Return the (x, y) coordinate for the center point of the cell that contains the specified text.  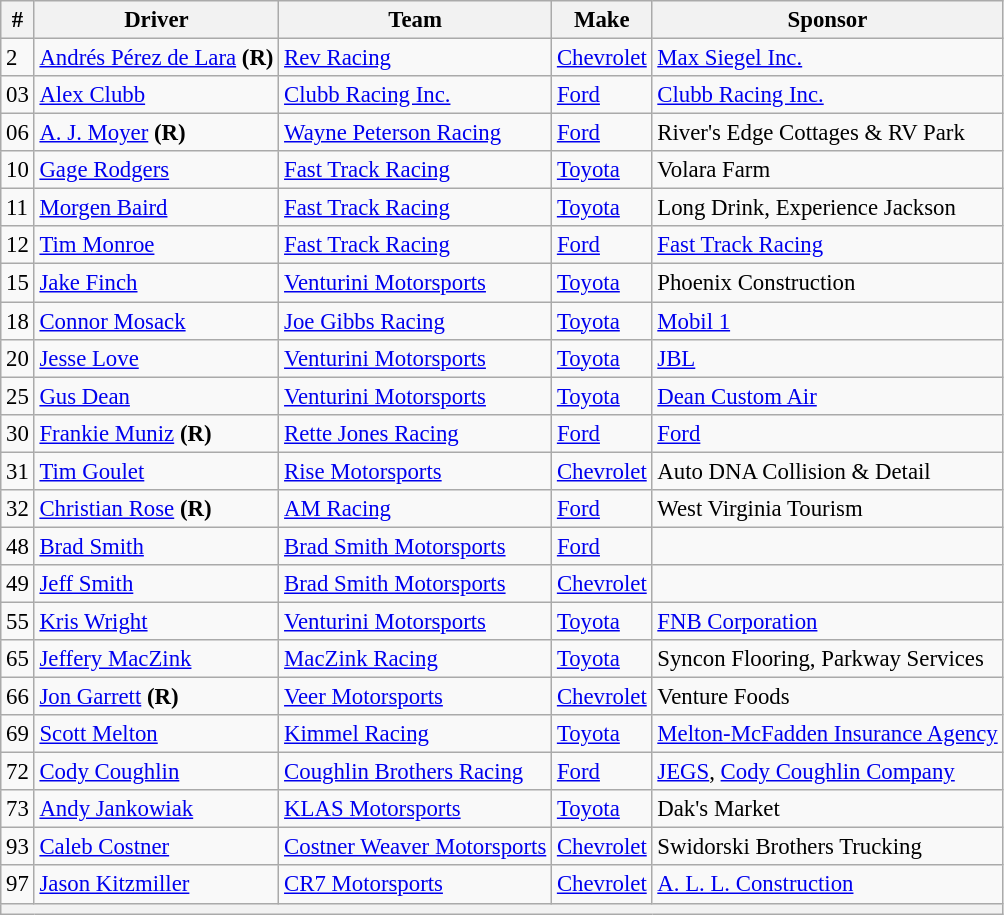
Dak's Market (828, 809)
Sponsor (828, 20)
KLAS Motorsports (416, 809)
20 (18, 358)
93 (18, 847)
Auto DNA Collision & Detail (828, 471)
Make (602, 20)
11 (18, 208)
2 (18, 58)
Wayne Peterson Racing (416, 133)
Rette Jones Racing (416, 433)
Kris Wright (156, 621)
AM Racing (416, 509)
69 (18, 734)
55 (18, 621)
Morgen Baird (156, 208)
72 (18, 772)
CR7 Motorsports (416, 885)
Costner Weaver Motorsports (416, 847)
Gage Rodgers (156, 170)
Rev Racing (416, 58)
Alex Clubb (156, 95)
Andrés Pérez de Lara (R) (156, 58)
12 (18, 245)
Jeffery MacZink (156, 659)
Melton-McFadden Insurance Agency (828, 734)
# (18, 20)
32 (18, 509)
Connor Mosack (156, 321)
A. L. L. Construction (828, 885)
48 (18, 546)
West Virginia Tourism (828, 509)
30 (18, 433)
Kimmel Racing (416, 734)
Long Drink, Experience Jackson (828, 208)
73 (18, 809)
Brad Smith (156, 546)
Scott Melton (156, 734)
Jesse Love (156, 358)
Jason Kitzmiller (156, 885)
Phoenix Construction (828, 283)
15 (18, 283)
Joe Gibbs Racing (416, 321)
Venture Foods (828, 697)
Max Siegel Inc. (828, 58)
Mobil 1 (828, 321)
06 (18, 133)
A. J. Moyer (R) (156, 133)
10 (18, 170)
Jeff Smith (156, 584)
Jake Finch (156, 283)
Gus Dean (156, 396)
FNB Corporation (828, 621)
49 (18, 584)
Driver (156, 20)
Rise Motorsports (416, 471)
Veer Motorsports (416, 697)
Cody Coughlin (156, 772)
Swidorski Brothers Trucking (828, 847)
River's Edge Cottages & RV Park (828, 133)
65 (18, 659)
JBL (828, 358)
Jon Garrett (R) (156, 697)
Tim Monroe (156, 245)
18 (18, 321)
66 (18, 697)
JEGS, Cody Coughlin Company (828, 772)
Andy Jankowiak (156, 809)
25 (18, 396)
Coughlin Brothers Racing (416, 772)
Tim Goulet (156, 471)
Frankie Muniz (R) (156, 433)
Caleb Costner (156, 847)
97 (18, 885)
Dean Custom Air (828, 396)
Christian Rose (R) (156, 509)
Team (416, 20)
03 (18, 95)
MacZink Racing (416, 659)
Volara Farm (828, 170)
31 (18, 471)
Syncon Flooring, Parkway Services (828, 659)
